Scan for the cell matching the given text and deliver its (x, y) coordinate at center. 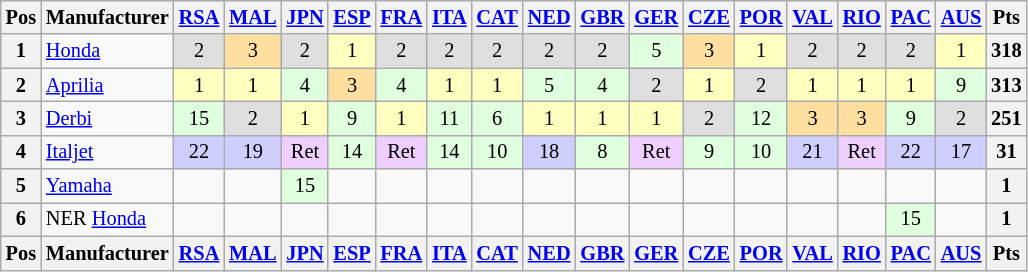
8 (602, 152)
313 (1006, 85)
17 (961, 152)
NER Honda (108, 219)
19 (252, 152)
Honda (108, 51)
31 (1006, 152)
Yamaha (108, 186)
251 (1006, 118)
Aprilia (108, 85)
Italjet (108, 152)
18 (550, 152)
Derbi (108, 118)
12 (762, 118)
318 (1006, 51)
21 (812, 152)
11 (449, 118)
